Return the [x, y] coordinate for the center point of the cell that contains the specified text.  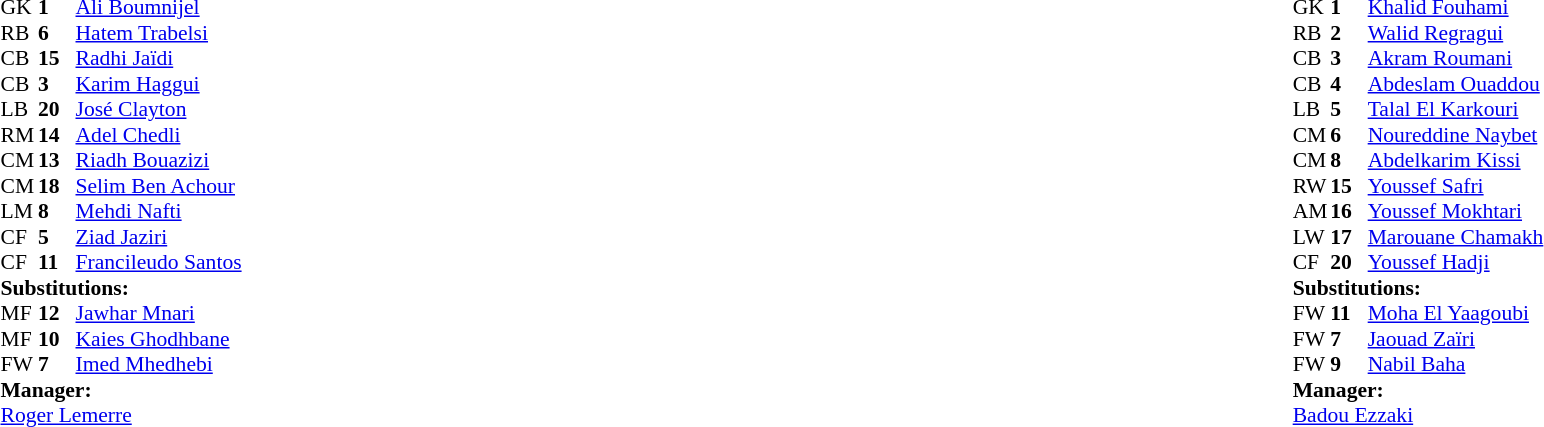
14 [57, 135]
AM [1312, 211]
18 [57, 186]
16 [1349, 211]
Jaouad Zaïri [1456, 339]
Abdeslam Ouaddou [1456, 84]
Hatem Trabelsi [159, 33]
Kaies Ghodhbane [159, 339]
LM [19, 211]
Abdelkarim Kissi [1456, 161]
José Clayton [159, 109]
Ziad Jaziri [159, 237]
Imed Mhedhebi [159, 365]
Akram Roumani [1456, 59]
Mehdi Nafti [159, 211]
Riadh Bouazizi [159, 161]
13 [57, 161]
LW [1312, 237]
Francileudo Santos [159, 263]
Moha El Yaagoubi [1456, 313]
17 [1349, 237]
12 [57, 313]
Marouane Chamakh [1456, 237]
RW [1312, 186]
4 [1349, 84]
RM [19, 135]
Nabil Baha [1456, 365]
Youssef Hadji [1456, 263]
Selim Ben Achour [159, 186]
Radhi Jaïdi [159, 59]
10 [57, 339]
Youssef Mokhtari [1456, 211]
Adel Chedli [159, 135]
Youssef Safri [1456, 186]
Talal El Karkouri [1456, 109]
9 [1349, 365]
2 [1349, 33]
Noureddine Naybet [1456, 135]
Walid Regragui [1456, 33]
Jawhar Mnari [159, 313]
Karim Haggui [159, 84]
